From the cell containing the given text, extract its center point as [X, Y] coordinate. 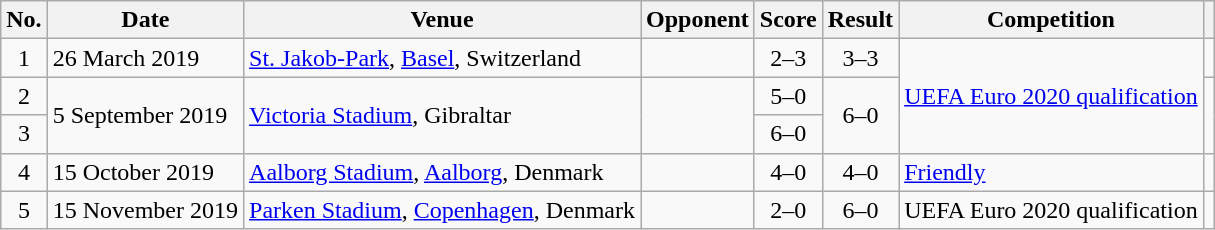
5 [24, 210]
4 [24, 172]
5 September 2019 [145, 115]
15 November 2019 [145, 210]
Victoria Stadium, Gibraltar [442, 115]
2–0 [788, 210]
1 [24, 58]
St. Jakob-Park, Basel, Switzerland [442, 58]
15 October 2019 [145, 172]
Friendly [1052, 172]
Date [145, 20]
Competition [1052, 20]
Parken Stadium, Copenhagen, Denmark [442, 210]
Venue [442, 20]
26 March 2019 [145, 58]
Opponent [697, 20]
3–3 [860, 58]
Result [860, 20]
No. [24, 20]
5–0 [788, 96]
3 [24, 134]
2–3 [788, 58]
2 [24, 96]
Aalborg Stadium, Aalborg, Denmark [442, 172]
Score [788, 20]
